For the text-containing cell, return its midpoint in [x, y] coordinate format. 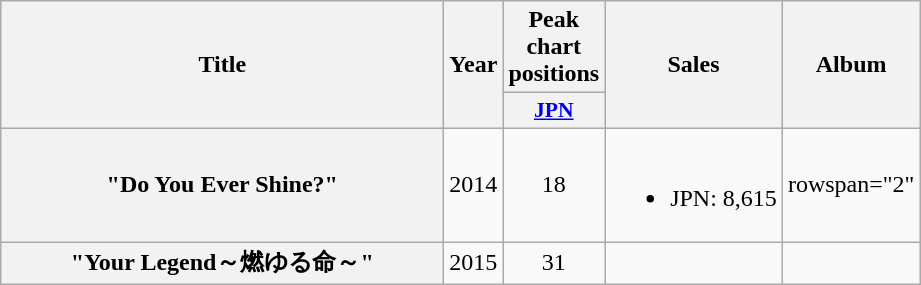
"Your Legend～燃ゆる命～" [222, 264]
Title [222, 65]
Peak chart positions [554, 47]
"Do You Ever Shine?" [222, 184]
Year [474, 65]
rowspan="2" [851, 184]
Album [851, 65]
2015 [474, 264]
18 [554, 184]
JPN: 8,615 [694, 184]
Sales [694, 65]
2014 [474, 184]
31 [554, 264]
JPN [554, 111]
